Extract the [X, Y] coordinate from the center of the cell holding the provided text.  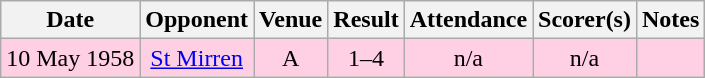
Date [70, 20]
A [291, 58]
Result [366, 20]
Attendance [468, 20]
10 May 1958 [70, 58]
St Mirren [197, 58]
Venue [291, 20]
Notes [670, 20]
1–4 [366, 58]
Scorer(s) [585, 20]
Opponent [197, 20]
